Determine the (x, y) coordinate at the center of the cell enclosing the given text.  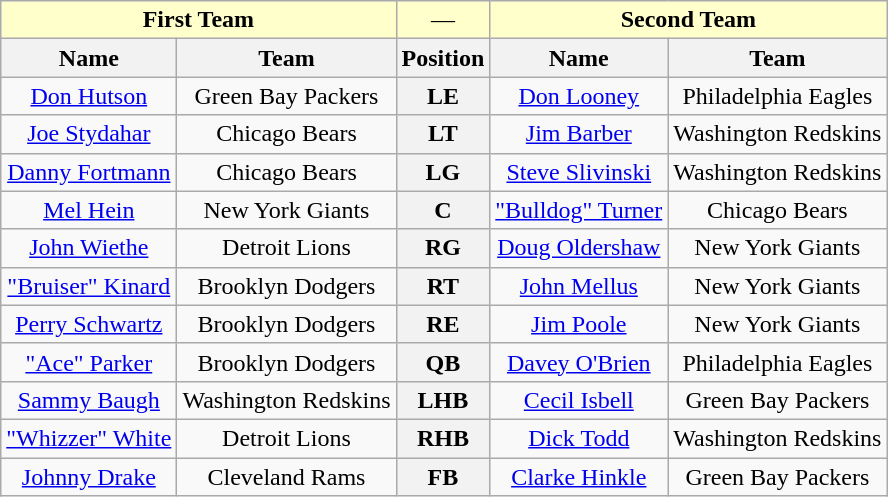
John Mellus (579, 286)
Johnny Drake (89, 477)
"Ace" Parker (89, 362)
Jim Poole (579, 324)
Davey O'Brien (579, 362)
FB (443, 477)
Cecil Isbell (579, 400)
Second Team (688, 20)
LHB (443, 400)
Clarke Hinkle (579, 477)
Don Looney (579, 96)
"Whizzer" White (89, 438)
Jim Barber (579, 134)
— (443, 20)
LE (443, 96)
LG (443, 172)
Position (443, 58)
Steve Slivinski (579, 172)
RG (443, 248)
QB (443, 362)
Doug Oldershaw (579, 248)
"Bruiser" Kinard (89, 286)
Cleveland Rams (286, 477)
RT (443, 286)
John Wiethe (89, 248)
Dick Todd (579, 438)
"Bulldog" Turner (579, 210)
Perry Schwartz (89, 324)
RE (443, 324)
LT (443, 134)
Joe Stydahar (89, 134)
Don Hutson (89, 96)
Danny Fortmann (89, 172)
RHB (443, 438)
C (443, 210)
Sammy Baugh (89, 400)
Mel Hein (89, 210)
First Team (198, 20)
